Provide the (x, y) coordinate of the cell's center where the given text is located.  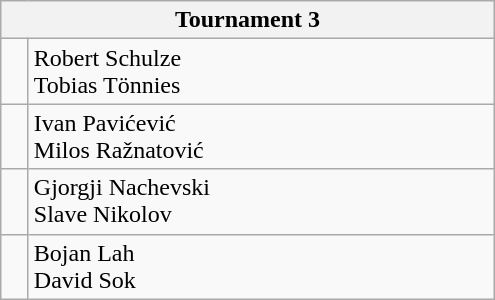
Tournament 3 (248, 20)
Gjorgji NachevskiSlave Nikolov (261, 202)
Bojan LahDavid Sok (261, 266)
Robert SchulzeTobias Tönnies (261, 72)
Ivan PavićevićMilos Ražnatović (261, 136)
